Capture the cell that displays the provided text and extract its (X, Y) central coordinate. 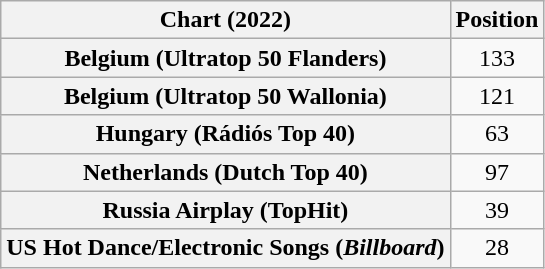
63 (497, 134)
39 (497, 210)
Belgium (Ultratop 50 Flanders) (226, 58)
Hungary (Rádiós Top 40) (226, 134)
Belgium (Ultratop 50 Wallonia) (226, 96)
97 (497, 172)
133 (497, 58)
Position (497, 20)
Chart (2022) (226, 20)
Netherlands (Dutch Top 40) (226, 172)
Russia Airplay (TopHit) (226, 210)
US Hot Dance/Electronic Songs (Billboard) (226, 248)
28 (497, 248)
121 (497, 96)
